Return [x, y] of the center of cell containing provided text 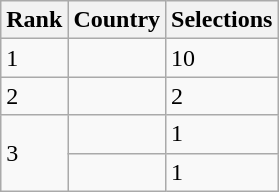
Selections [222, 20]
Country [117, 20]
10 [222, 58]
3 [34, 153]
Rank [34, 20]
